Identify which cell holds the provided text, then report its (x, y) central coordinate. 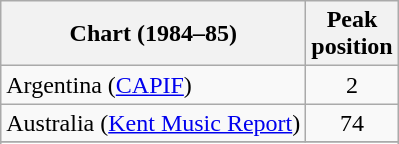
2 (352, 85)
Argentina (CAPIF) (154, 85)
Chart (1984–85) (154, 34)
74 (352, 123)
Peakposition (352, 34)
Australia (Kent Music Report) (154, 123)
